Provide the (X, Y) coordinate of the cell's center where the given text is located.  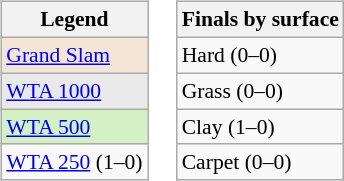
Clay (1–0) (260, 127)
Carpet (0–0) (260, 162)
Finals by surface (260, 20)
Hard (0–0) (260, 55)
Legend (74, 20)
Grass (0–0) (260, 91)
WTA 500 (74, 127)
WTA 250 (1–0) (74, 162)
Grand Slam (74, 55)
WTA 1000 (74, 91)
